Detect which cell encompasses the target text, then output its [x, y] center coordinate. 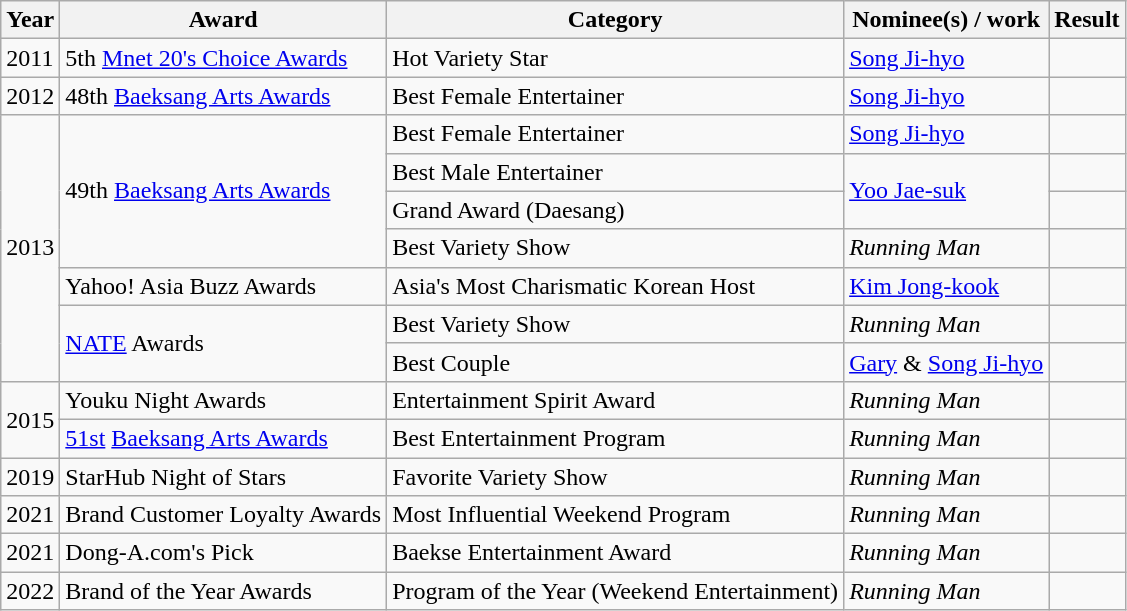
Best Male Entertainer [616, 172]
Nominee(s) / work [946, 20]
Kim Jong-kook [946, 286]
48th Baeksang Arts Awards [224, 96]
Hot Variety Star [616, 58]
Best Entertainment Program [616, 438]
Most Influential Weekend Program [616, 515]
2015 [30, 419]
2011 [30, 58]
Yoo Jae-suk [946, 191]
Gary & Song Ji-hyo [946, 362]
Award [224, 20]
Year [30, 20]
Youku Night Awards [224, 400]
Best Couple [616, 362]
2013 [30, 248]
Entertainment Spirit Award [616, 400]
Yahoo! Asia Buzz Awards [224, 286]
2022 [30, 591]
5th Mnet 20's Choice Awards [224, 58]
Brand Customer Loyalty Awards [224, 515]
Brand of the Year Awards [224, 591]
51st Baeksang Arts Awards [224, 438]
Dong-A.com's Pick [224, 553]
Grand Award (Daesang) [616, 210]
Program of the Year (Weekend Entertainment) [616, 591]
Baekse Entertainment Award [616, 553]
Result [1087, 20]
Asia's Most Charismatic Korean Host [616, 286]
Category [616, 20]
2019 [30, 477]
NATE Awards [224, 343]
2012 [30, 96]
49th Baeksang Arts Awards [224, 191]
Favorite Variety Show [616, 477]
StarHub Night of Stars [224, 477]
